Find where the given text appears and provide that cell's center as (X, Y) coordinate. 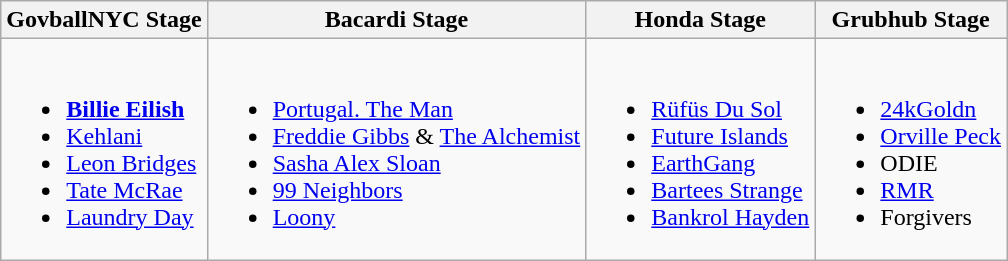
Bacardi Stage (396, 20)
Portugal. The ManFreddie Gibbs & The AlchemistSasha Alex Sloan99 NeighborsLoony (396, 150)
Billie EilishKehlaniLeon BridgesTate McRaeLaundry Day (104, 150)
GovballNYC Stage (104, 20)
Grubhub Stage (911, 20)
Rüfüs Du SolFuture IslandsEarthGangBartees StrangeBankrol Hayden (700, 150)
24kGoldnOrville PeckODIERMRForgivers (911, 150)
Honda Stage (700, 20)
